Search for the cell housing the specified text and yield its [X, Y] center coordinate. 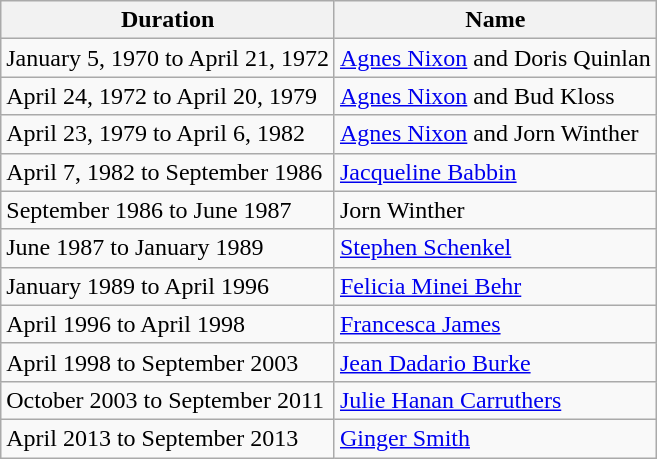
October 2003 to September 2011 [168, 400]
Jean Dadario Burke [495, 362]
June 1987 to January 1989 [168, 248]
Agnes Nixon and Bud Kloss [495, 96]
January 1989 to April 1996 [168, 286]
April 1998 to September 2003 [168, 362]
Duration [168, 20]
Stephen Schenkel [495, 248]
April 23, 1979 to April 6, 1982 [168, 134]
April 24, 1972 to April 20, 1979 [168, 96]
Jacqueline Babbin [495, 172]
Francesca James [495, 324]
April 7, 1982 to September 1986 [168, 172]
Jorn Winther [495, 210]
January 5, 1970 to April 21, 1972 [168, 58]
April 1996 to April 1998 [168, 324]
Name [495, 20]
Felicia Minei Behr [495, 286]
April 2013 to September 2013 [168, 438]
Agnes Nixon and Doris Quinlan [495, 58]
Julie Hanan Carruthers [495, 400]
September 1986 to June 1987 [168, 210]
Ginger Smith [495, 438]
Agnes Nixon and Jorn Winther [495, 134]
